Output the (x, y) coordinate of the center of the cell containing the given text.  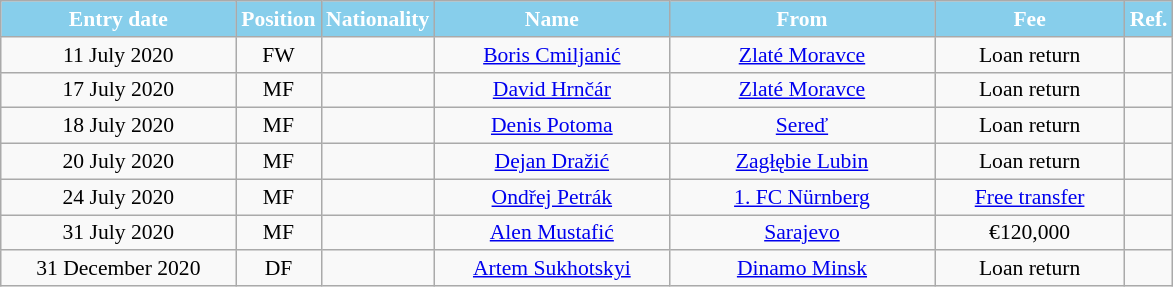
20 July 2020 (118, 162)
31 July 2020 (118, 233)
Ref. (1149, 19)
€120,000 (1030, 233)
From (802, 19)
Boris Cmiljanić (552, 55)
Name (552, 19)
1. FC Nürnberg (802, 197)
Fee (1030, 19)
DF (278, 269)
18 July 2020 (118, 126)
Zagłębie Lubin (802, 162)
17 July 2020 (118, 90)
Artem Sukhotskyi (552, 269)
31 December 2020 (118, 269)
Entry date (118, 19)
Sarajevo (802, 233)
David Hrnčár (552, 90)
Dinamo Minsk (802, 269)
FW (278, 55)
Sereď (802, 126)
Free transfer (1030, 197)
11 July 2020 (118, 55)
Dejan Dražić (552, 162)
Position (278, 19)
24 July 2020 (118, 197)
Nationality (378, 19)
Denis Potoma (552, 126)
Ondřej Petrák (552, 197)
Alen Mustafić (552, 233)
